Capture the cell that displays the provided text and extract its (x, y) central coordinate. 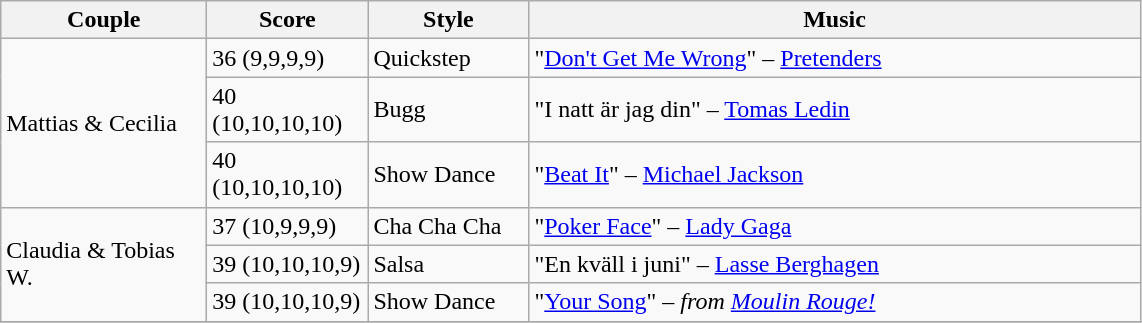
"Your Song" – from Moulin Rouge! (834, 302)
"Beat It" – Michael Jackson (834, 174)
37 (10,9,9,9) (288, 226)
36 (9,9,9,9) (288, 58)
Style (448, 20)
Claudia & Tobias W. (104, 264)
Salsa (448, 264)
Couple (104, 20)
Bugg (448, 110)
"Don't Get Me Wrong" – Pretenders (834, 58)
"En kväll i juni" – Lasse Berghagen (834, 264)
Mattias & Cecilia (104, 123)
Score (288, 20)
"I natt är jag din" – Tomas Ledin (834, 110)
Cha Cha Cha (448, 226)
Quickstep (448, 58)
Music (834, 20)
"Poker Face" – Lady Gaga (834, 226)
